Detect which cell encompasses the target text, then output its (X, Y) center coordinate. 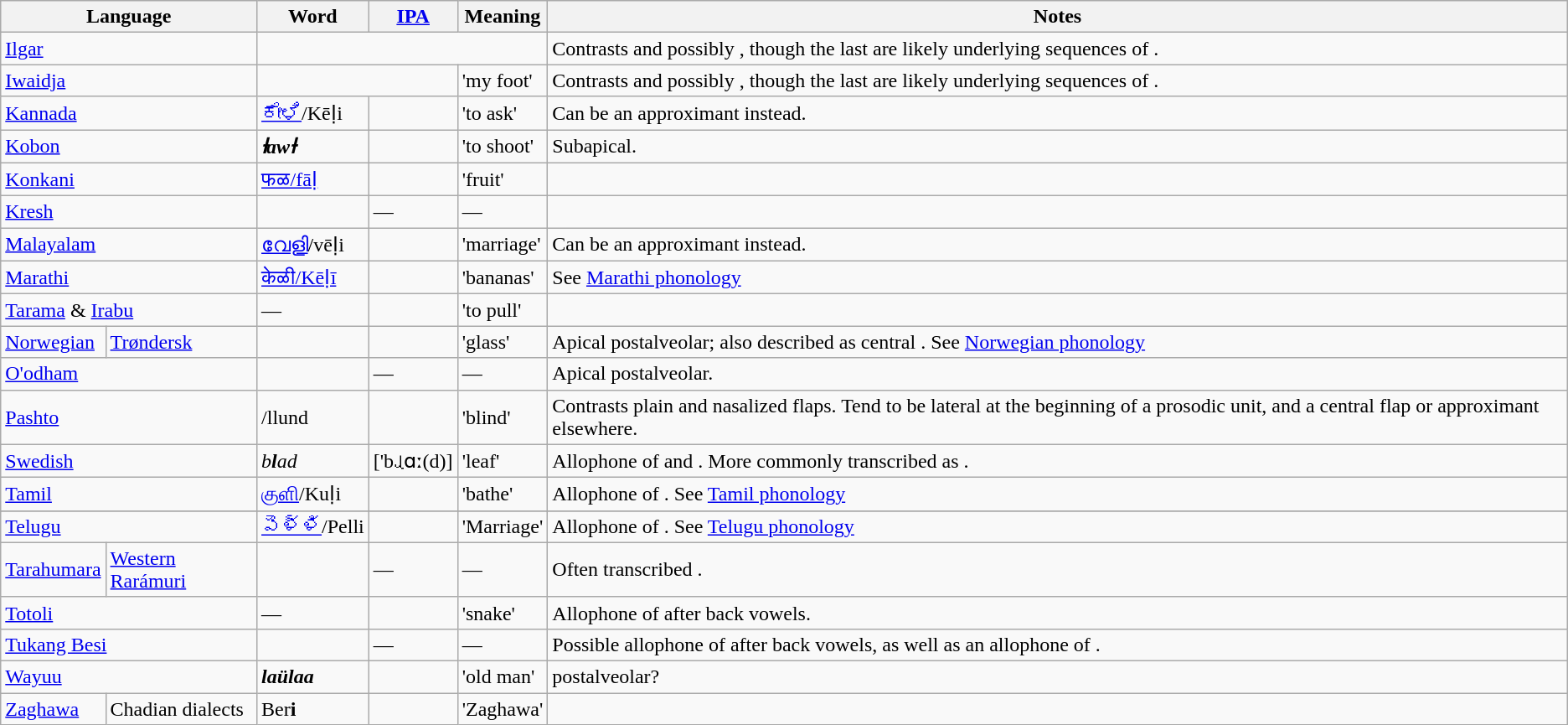
'my foot' (503, 80)
IPA (413, 17)
Chadian dialects (181, 708)
'to ask' (503, 113)
Contrasts plain and nasalized flaps. Tend to be lateral at the beginning of a prosodic unit, and a central flap or approximant elsewhere. (1057, 417)
'fruit' (503, 179)
'snake' (503, 613)
పెళ్ళి/Pelli (313, 526)
വേളി/vēḷi (313, 245)
Tarahumara (54, 570)
Often transcribed . (1057, 570)
Kannada (129, 113)
Tamil (129, 495)
Malayalam (129, 245)
'to pull' (503, 310)
केळी/Kēḷī (313, 277)
Possible allophone of after back vowels, as well as an allophone of . (1057, 645)
Apical postalveolar; also described as central . See Norwegian phonology (1057, 342)
Iwaidja (129, 80)
Notes (1057, 17)
'marriage' (503, 245)
Kobon (129, 146)
Allophone of after back vowels. (1057, 613)
Pashto (129, 417)
'bathe' (503, 495)
Swedish (129, 461)
ಕೇಳಿ/Kēḷi (313, 113)
Apical postalveolar. (1057, 374)
Telugu (129, 526)
Tukang Besi (129, 645)
blad (313, 461)
Allophone of . See Tamil phonology (1057, 495)
'Zaghawa' (503, 708)
Ilgar (129, 49)
'glass' (503, 342)
Language (129, 17)
Allophone of and . More commonly transcribed as . (1057, 461)
Meaning (503, 17)
Konkani (129, 179)
Western Rarámuri (181, 570)
குளி/Kuḷi (313, 495)
Kresh (129, 212)
Norwegian (54, 342)
Trøndersk (181, 342)
Wayuu (129, 676)
Subapical. (1057, 146)
Tarama & Irabu (129, 310)
Beri (313, 708)
'Marriage' (503, 526)
'blind' (503, 417)
Totoli (129, 613)
Zaghawa (54, 708)
postalveolar? (1057, 676)
'to shoot' (503, 146)
'bananas' (503, 277)
Allophone of . See Telugu phonology (1057, 526)
फळ/fāḷ (313, 179)
Marathi (129, 277)
laülaa (313, 676)
Word (313, 17)
See Marathi phonology (1057, 277)
['b𝼈ɑː(d)] (413, 461)
/llund (313, 417)
ƚawƚ (313, 146)
'leaf' (503, 461)
O'odham (129, 374)
'old man' (503, 676)
